Determine the [X, Y] coordinate at the center of the cell enclosing the given text.  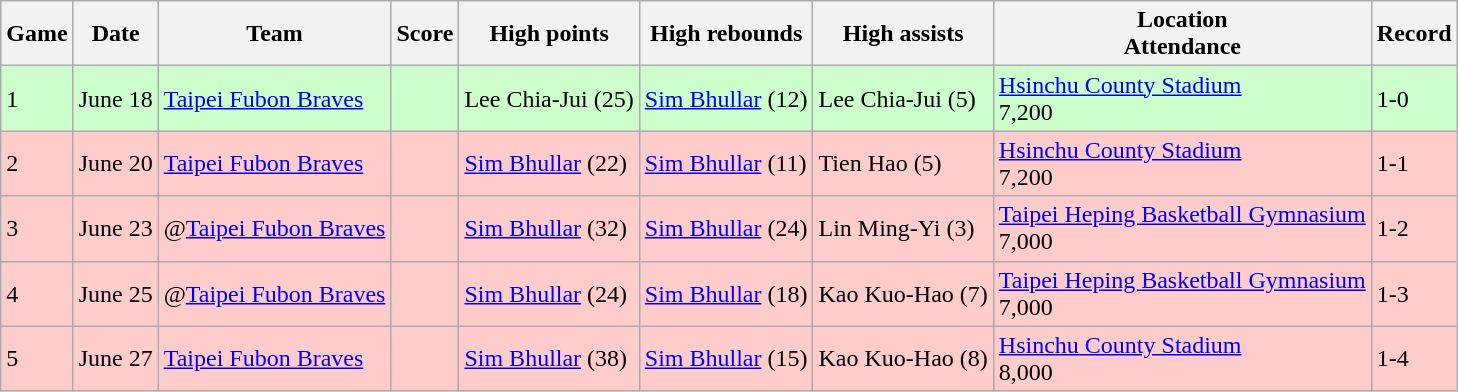
3 [37, 228]
Team [274, 34]
2 [37, 164]
Sim Bhullar (22) [549, 164]
June 25 [116, 294]
June 18 [116, 98]
Lee Chia-Jui (5) [903, 98]
Sim Bhullar (32) [549, 228]
Score [425, 34]
1-3 [1414, 294]
High points [549, 34]
High rebounds [726, 34]
Sim Bhullar (12) [726, 98]
Hsinchu County Stadium8,000 [1182, 358]
June 23 [116, 228]
4 [37, 294]
1-0 [1414, 98]
Record [1414, 34]
Date [116, 34]
1-4 [1414, 358]
1 [37, 98]
Lee Chia-Jui (25) [549, 98]
June 20 [116, 164]
Lin Ming-Yi (3) [903, 228]
1-1 [1414, 164]
Game [37, 34]
June 27 [116, 358]
High assists [903, 34]
LocationAttendance [1182, 34]
Tien Hao (5) [903, 164]
5 [37, 358]
Kao Kuo-Hao (7) [903, 294]
Sim Bhullar (18) [726, 294]
Sim Bhullar (15) [726, 358]
Sim Bhullar (11) [726, 164]
Kao Kuo-Hao (8) [903, 358]
1-2 [1414, 228]
Sim Bhullar (38) [549, 358]
